Output the [x, y] coordinate of the center of the cell containing the given text.  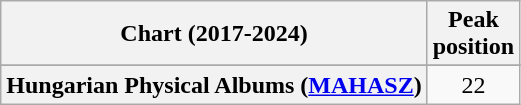
22 [473, 85]
Chart (2017-2024) [214, 34]
Peakposition [473, 34]
Hungarian Physical Albums (MAHASZ) [214, 85]
